Locate the cell with the specified text and output its (x, y) center coordinate. 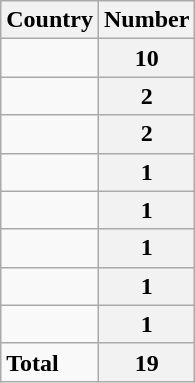
19 (146, 362)
Total (50, 362)
10 (146, 58)
Country (50, 20)
Number (146, 20)
